For the text-containing cell, return its midpoint in (X, Y) coordinate format. 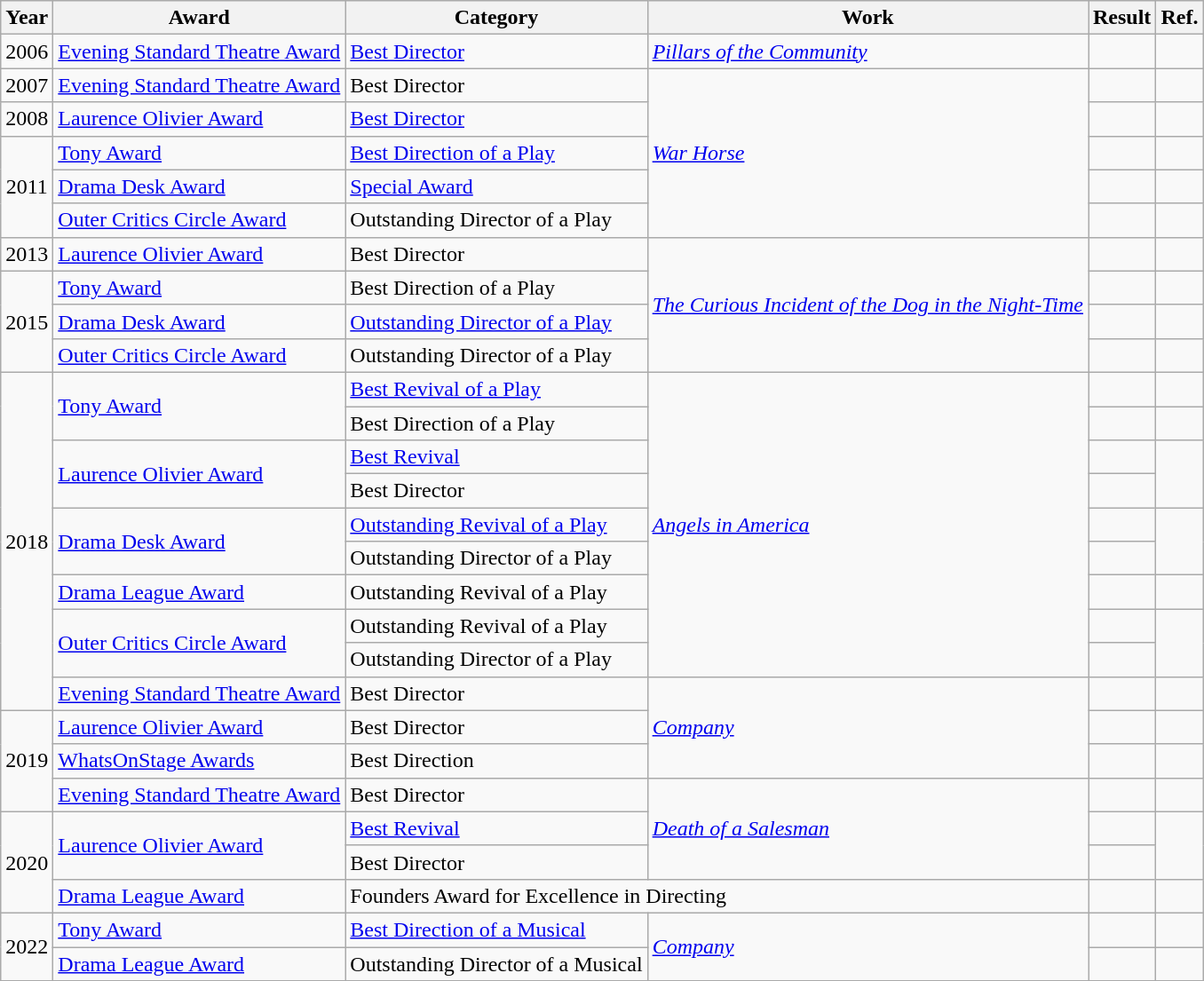
2007 (27, 85)
Year (27, 18)
Category (496, 18)
2008 (27, 119)
Best Direction (496, 761)
Best Revival of a Play (496, 389)
Death of a Salesman (867, 828)
Best Direction of a Musical (496, 930)
Work (867, 18)
2013 (27, 254)
Outstanding Director of a Musical (496, 963)
Pillars of the Community (867, 51)
2015 (27, 321)
2022 (27, 946)
Special Award (496, 186)
Ref. (1179, 18)
2018 (27, 542)
2020 (27, 862)
2011 (27, 186)
Founders Award for Excellence in Directing (717, 896)
Angels in America (867, 524)
2006 (27, 51)
The Curious Incident of the Dog in the Night-Time (867, 305)
War Horse (867, 153)
Result (1122, 18)
WhatsOnStage Awards (199, 761)
2019 (27, 761)
Award (199, 18)
